Provide the (X, Y) coordinate of the cell's center where the given text is located.  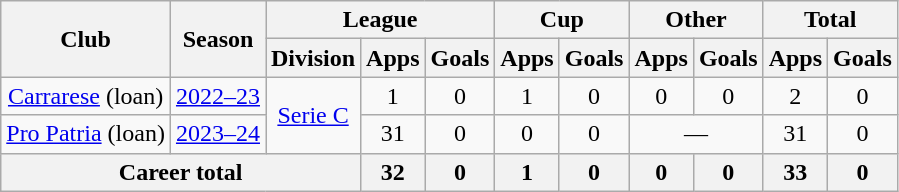
Division (314, 58)
Other (696, 20)
Carrarese (loan) (86, 96)
Total (830, 20)
Club (86, 39)
Serie C (314, 115)
2022–23 (218, 96)
Pro Patria (loan) (86, 134)
2023–24 (218, 134)
33 (795, 172)
Season (218, 39)
2 (795, 96)
32 (393, 172)
Cup (562, 20)
League (380, 20)
— (696, 134)
Career total (181, 172)
